Determine the (x, y) coordinate at the center of the cell enclosing the given text.  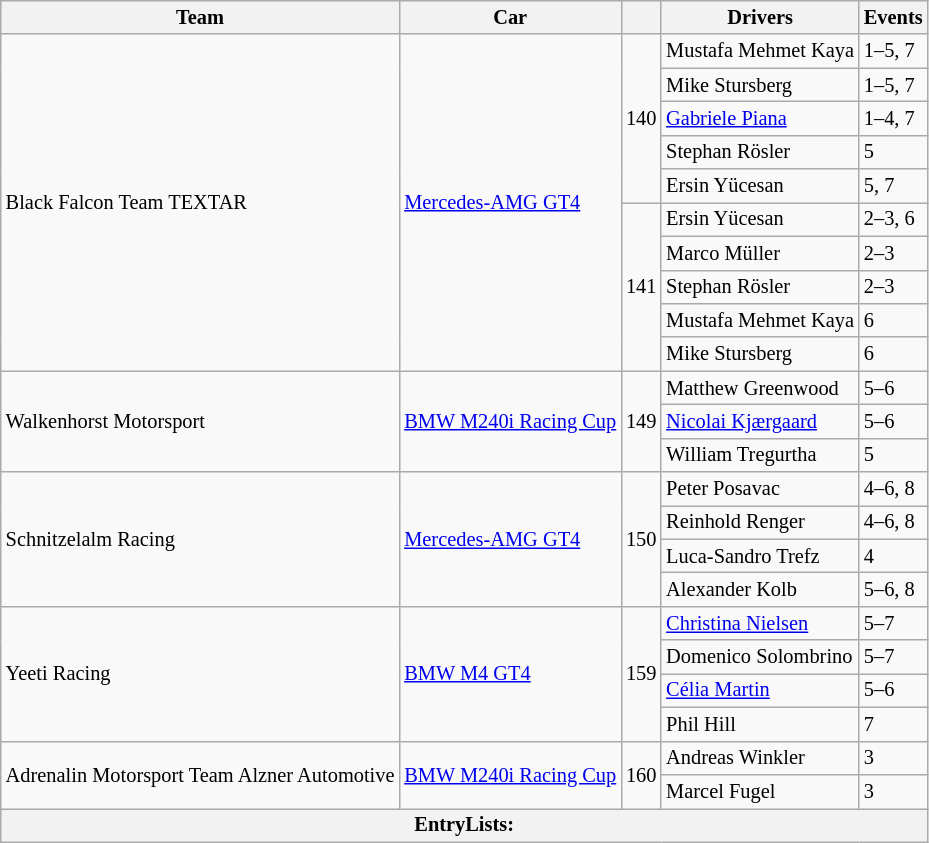
Reinhold Renger (760, 522)
EntryLists: (464, 825)
Domenico Solombrino (760, 657)
2–3, 6 (894, 219)
159 (641, 674)
141 (641, 286)
Peter Posavac (760, 489)
Matthew Greenwood (760, 388)
Alexander Kolb (760, 589)
Marco Müller (760, 253)
Marcel Fugel (760, 791)
Christina Nielsen (760, 623)
Drivers (760, 17)
5–6, 8 (894, 589)
William Tregurtha (760, 455)
Andreas Winkler (760, 758)
Walkenhorst Motorsport (200, 422)
Yeeti Racing (200, 674)
Phil Hill (760, 724)
Nicolai Kjærgaard (760, 421)
5, 7 (894, 186)
150 (641, 540)
4 (894, 556)
Black Falcon Team TEXTAR (200, 202)
Gabriele Piana (760, 118)
Team (200, 17)
7 (894, 724)
149 (641, 422)
Car (510, 17)
1–4, 7 (894, 118)
Schnitzelalm Racing (200, 540)
160 (641, 774)
Adrenalin Motorsport Team Alzner Automotive (200, 774)
Luca-Sandro Trefz (760, 556)
Events (894, 17)
Célia Martin (760, 690)
140 (641, 118)
BMW M4 GT4 (510, 674)
